Detect which cell encompasses the target text, then output its [x, y] center coordinate. 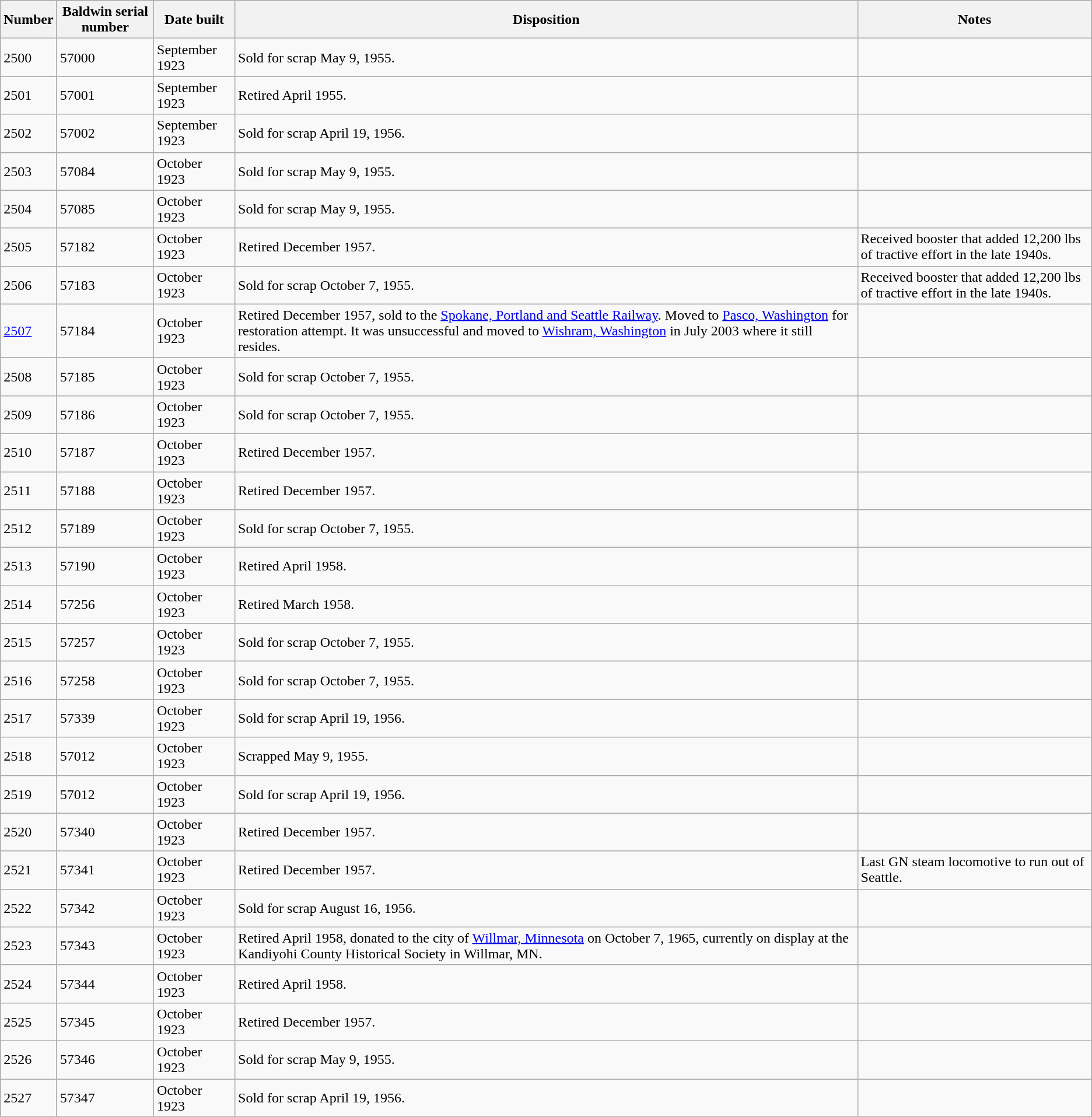
57184 [105, 331]
2523 [29, 946]
57339 [105, 719]
Date built [195, 20]
2526 [29, 1059]
57183 [105, 285]
57341 [105, 870]
57001 [105, 96]
2508 [29, 377]
57256 [105, 604]
2502 [29, 133]
57189 [105, 528]
57185 [105, 377]
2514 [29, 604]
2516 [29, 680]
Disposition [547, 20]
Sold for scrap August 16, 1956. [547, 908]
57257 [105, 643]
Number [29, 20]
2505 [29, 247]
57344 [105, 983]
57084 [105, 171]
57002 [105, 133]
2525 [29, 1022]
57187 [105, 453]
2501 [29, 96]
2507 [29, 331]
2524 [29, 983]
2503 [29, 171]
Retired March 1958. [547, 604]
57190 [105, 567]
2519 [29, 794]
2511 [29, 490]
57347 [105, 1098]
2513 [29, 567]
2520 [29, 832]
57340 [105, 832]
57000 [105, 57]
2510 [29, 453]
2509 [29, 414]
57186 [105, 414]
Last GN steam locomotive to run out of Seattle. [974, 870]
2517 [29, 719]
Scrapped May 9, 1955. [547, 756]
57258 [105, 680]
57345 [105, 1022]
Retired April 1955. [547, 96]
Notes [974, 20]
2500 [29, 57]
57346 [105, 1059]
2522 [29, 908]
2527 [29, 1098]
2521 [29, 870]
2515 [29, 643]
57342 [105, 908]
Baldwin serial number [105, 20]
57343 [105, 946]
2512 [29, 528]
57182 [105, 247]
2504 [29, 209]
2518 [29, 756]
57085 [105, 209]
2506 [29, 285]
57188 [105, 490]
